For the text-containing cell, return its midpoint in [X, Y] coordinate format. 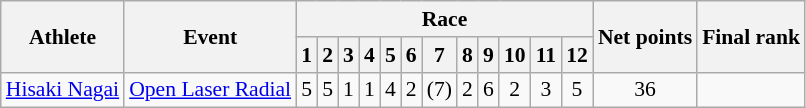
Athlete [62, 36]
Open Laser Radial [210, 90]
12 [577, 55]
Event [210, 36]
Hisaki Nagai [62, 90]
Final rank [751, 36]
10 [515, 55]
8 [468, 55]
36 [645, 90]
9 [488, 55]
Race [444, 19]
11 [546, 55]
7 [440, 55]
Net points [645, 36]
(7) [440, 90]
